Search for the cell housing the specified text and yield its (X, Y) center coordinate. 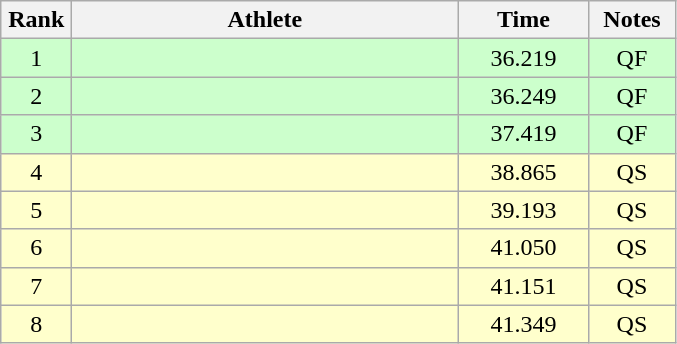
3 (36, 134)
41.349 (524, 324)
Athlete (265, 20)
41.050 (524, 248)
5 (36, 210)
Time (524, 20)
38.865 (524, 172)
Notes (632, 20)
8 (36, 324)
2 (36, 96)
36.249 (524, 96)
Rank (36, 20)
37.419 (524, 134)
36.219 (524, 58)
41.151 (524, 286)
4 (36, 172)
7 (36, 286)
39.193 (524, 210)
6 (36, 248)
1 (36, 58)
